Capture the cell that displays the provided text and extract its [x, y] central coordinate. 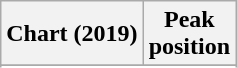
Chart (2019) [72, 34]
Peakposition [189, 34]
